Extract the (X, Y) coordinate from the center of the cell holding the provided text.  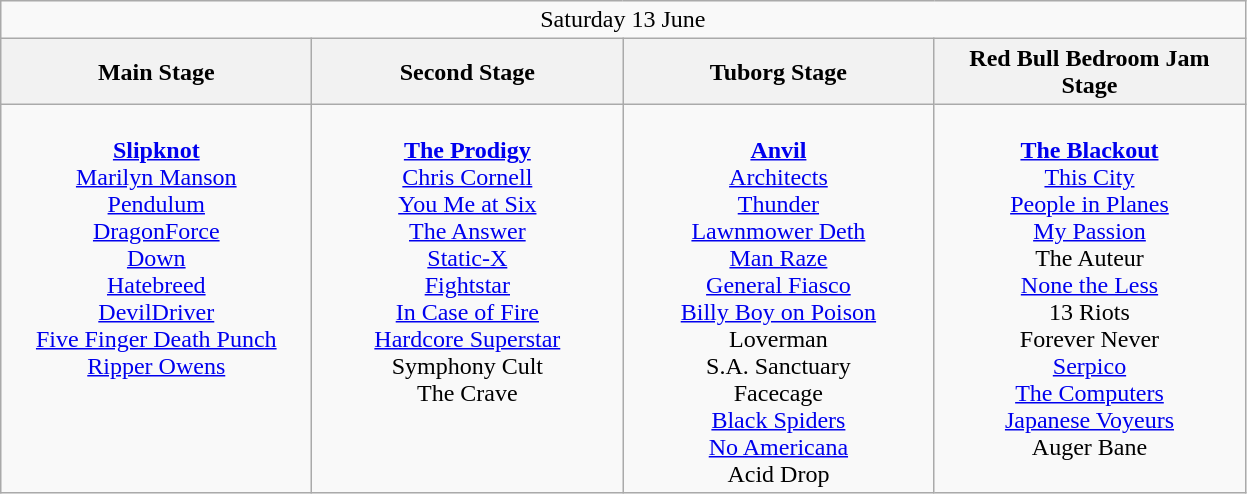
The Prodigy Chris Cornell You Me at Six The Answer Static-X Fightstar In Case of Fire Hardcore Superstar Symphony Cult The Crave (468, 298)
Red Bull Bedroom Jam Stage (1090, 72)
The Blackout This City People in Planes My Passion The Auteur None the Less 13 Riots Forever Never Serpico The Computers Japanese Voyeurs Auger Bane (1090, 298)
Second Stage (468, 72)
Slipknot Marilyn Manson Pendulum DragonForce Down Hatebreed DevilDriver Five Finger Death Punch Ripper Owens (156, 298)
Saturday 13 June (623, 20)
Tuborg Stage (778, 72)
Main Stage (156, 72)
